Locate the cell with the specified text and output its (x, y) center coordinate. 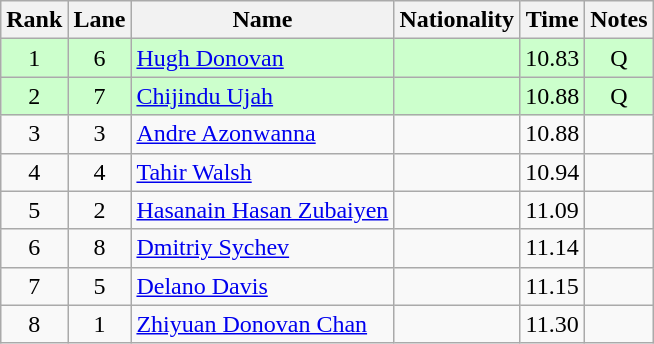
11.30 (552, 324)
11.14 (552, 248)
Time (552, 20)
11.09 (552, 210)
10.83 (552, 58)
Hugh Donovan (262, 58)
Hasanain Hasan Zubaiyen (262, 210)
Tahir Walsh (262, 172)
10.94 (552, 172)
Nationality (457, 20)
Name (262, 20)
Delano Davis (262, 286)
Zhiyuan Donovan Chan (262, 324)
Rank (34, 20)
11.15 (552, 286)
Lane (100, 20)
Andre Azonwanna (262, 134)
Notes (619, 20)
Dmitriy Sychev (262, 248)
Chijindu Ujah (262, 96)
